Return (x, y) of the center of cell containing provided text 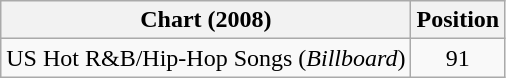
91 (458, 58)
US Hot R&B/Hip-Hop Songs (Billboard) (206, 58)
Position (458, 20)
Chart (2008) (206, 20)
